Determine the [x, y] coordinate at the center of the cell enclosing the given text.  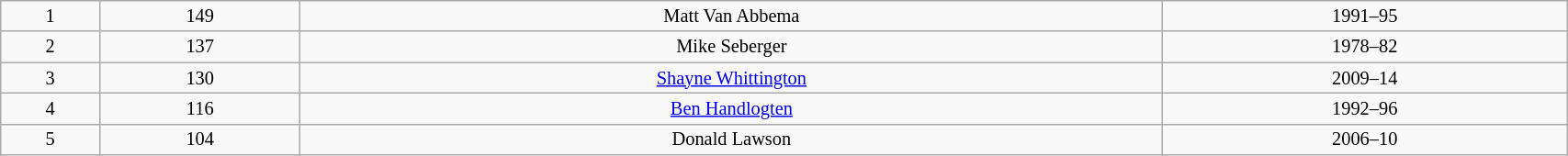
1 [51, 16]
1992–96 [1365, 108]
130 [199, 78]
Mike Seberger [731, 47]
2 [51, 47]
2006–10 [1365, 139]
Shayne Whittington [731, 78]
2009–14 [1365, 78]
3 [51, 78]
137 [199, 47]
5 [51, 139]
116 [199, 108]
149 [199, 16]
1991–95 [1365, 16]
4 [51, 108]
Matt Van Abbema [731, 16]
Donald Lawson [731, 139]
1978–82 [1365, 47]
Ben Handlogten [731, 108]
104 [199, 139]
